Provide the (x, y) coordinate of the cell's center where the given text is located.  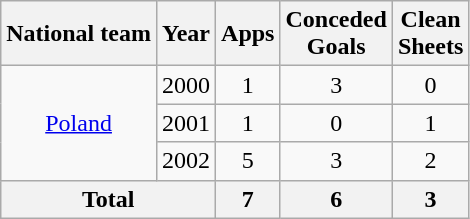
2000 (186, 85)
Total (108, 199)
6 (336, 199)
CleanSheets (430, 34)
Poland (79, 123)
National team (79, 34)
2 (430, 161)
5 (248, 161)
7 (248, 199)
Year (186, 34)
Apps (248, 34)
2001 (186, 123)
ConcededGoals (336, 34)
2002 (186, 161)
